Pinpoint the cell where the given text exists, returning its (x, y) midpoint coordinate. 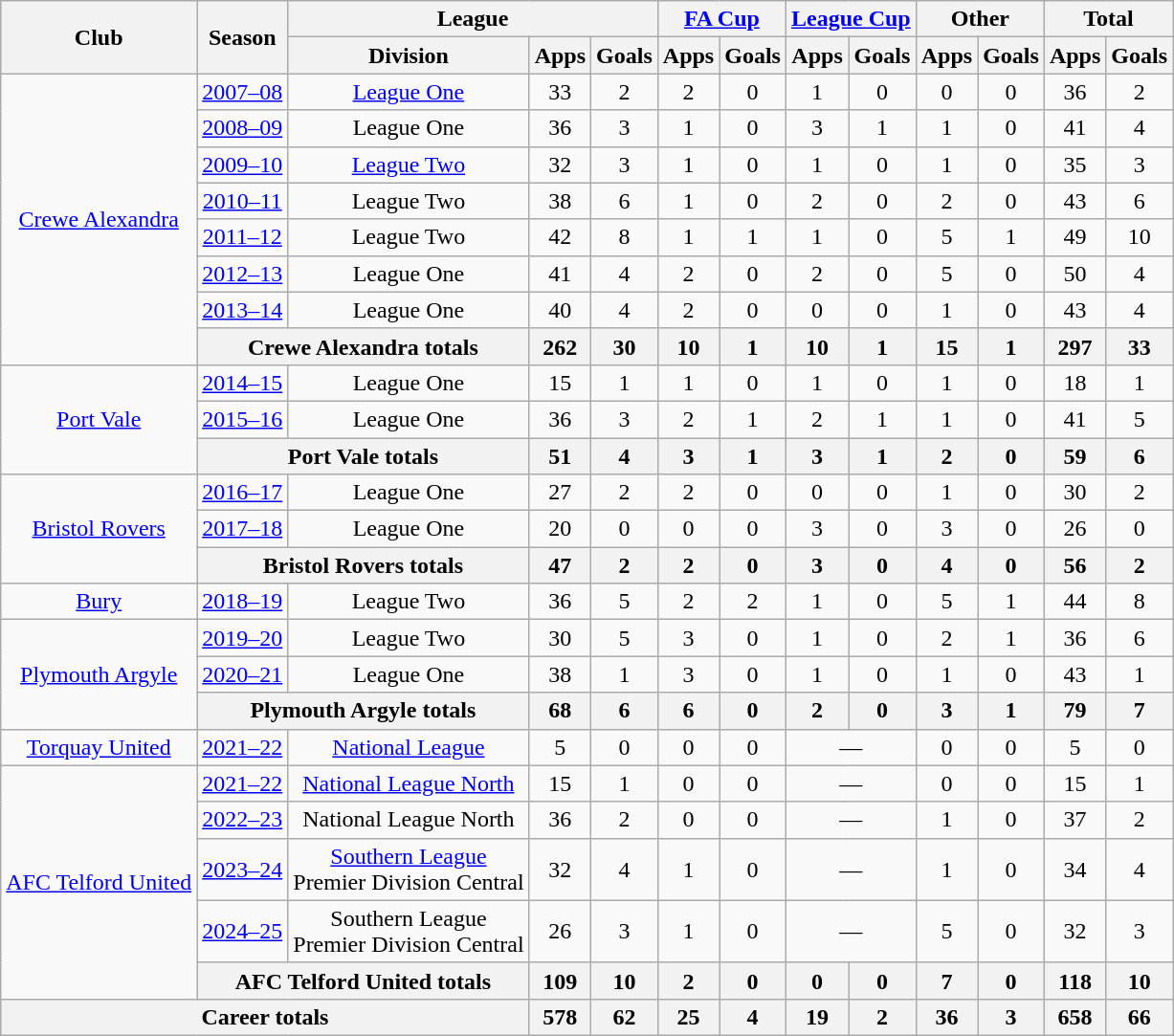
Career totals (265, 1017)
2019–20 (243, 638)
37 (1074, 820)
262 (560, 346)
2009–10 (243, 165)
Club (100, 37)
Port Vale totals (364, 456)
44 (1074, 602)
League (473, 19)
Total (1108, 19)
2015–16 (243, 419)
National League (409, 747)
109 (560, 981)
35 (1074, 165)
2017–18 (243, 529)
AFC Telford United (100, 882)
League Cup (851, 19)
AFC Telford United totals (364, 981)
2011–12 (243, 237)
49 (1074, 237)
2022–23 (243, 820)
Torquay United (100, 747)
Port Vale (100, 419)
Crewe Alexandra (100, 219)
51 (560, 456)
2013–14 (243, 310)
Plymouth Argyle (100, 674)
Bury (100, 602)
68 (560, 711)
56 (1074, 565)
20 (560, 529)
34 (1074, 869)
2007–08 (243, 92)
47 (560, 565)
62 (625, 1017)
50 (1074, 274)
658 (1074, 1017)
FA Cup (721, 19)
27 (560, 493)
18 (1074, 383)
19 (817, 1017)
118 (1074, 981)
2016–17 (243, 493)
59 (1074, 456)
2008–09 (243, 128)
Season (243, 37)
42 (560, 237)
2014–15 (243, 383)
Other (980, 19)
Crewe Alexandra totals (364, 346)
2012–13 (243, 274)
2018–19 (243, 602)
578 (560, 1017)
Bristol Rovers (100, 529)
2023–24 (243, 869)
Bristol Rovers totals (364, 565)
Plymouth Argyle totals (364, 711)
2010–11 (243, 201)
Division (409, 55)
2024–25 (243, 932)
25 (688, 1017)
66 (1140, 1017)
40 (560, 310)
79 (1074, 711)
297 (1074, 346)
2020–21 (243, 674)
